Pinpoint the cell where the given text exists, returning its (x, y) midpoint coordinate. 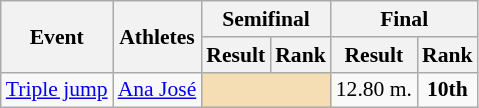
Ana José (158, 90)
Triple jump (57, 90)
Event (57, 36)
Final (404, 19)
Athletes (158, 36)
Semifinal (266, 19)
12.80 m. (374, 90)
10th (448, 90)
